Determine the [X, Y] coordinate at the center of the cell enclosing the given text.  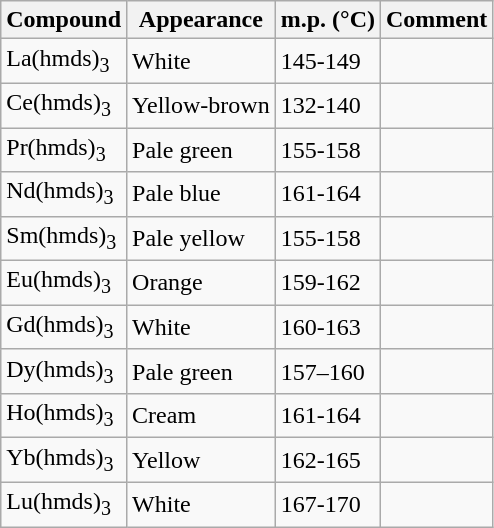
Cream [202, 416]
Pale yellow [202, 238]
La(hmds)3 [64, 61]
157–160 [328, 371]
m.p. (°C) [328, 20]
Eu(hmds)3 [64, 283]
Appearance [202, 20]
Comment [437, 20]
159-162 [328, 283]
160-163 [328, 327]
Compound [64, 20]
Lu(hmds)3 [64, 504]
Yellow-brown [202, 105]
167-170 [328, 504]
Pale blue [202, 194]
162-165 [328, 460]
Dy(hmds)3 [64, 371]
Yb(hmds)3 [64, 460]
Sm(hmds)3 [64, 238]
Gd(hmds)3 [64, 327]
Pr(hmds)3 [64, 150]
Yellow [202, 460]
Ce(hmds)3 [64, 105]
Nd(hmds)3 [64, 194]
Orange [202, 283]
132-140 [328, 105]
145-149 [328, 61]
Ho(hmds)3 [64, 416]
